From the cell containing the given text, extract its center point as [X, Y] coordinate. 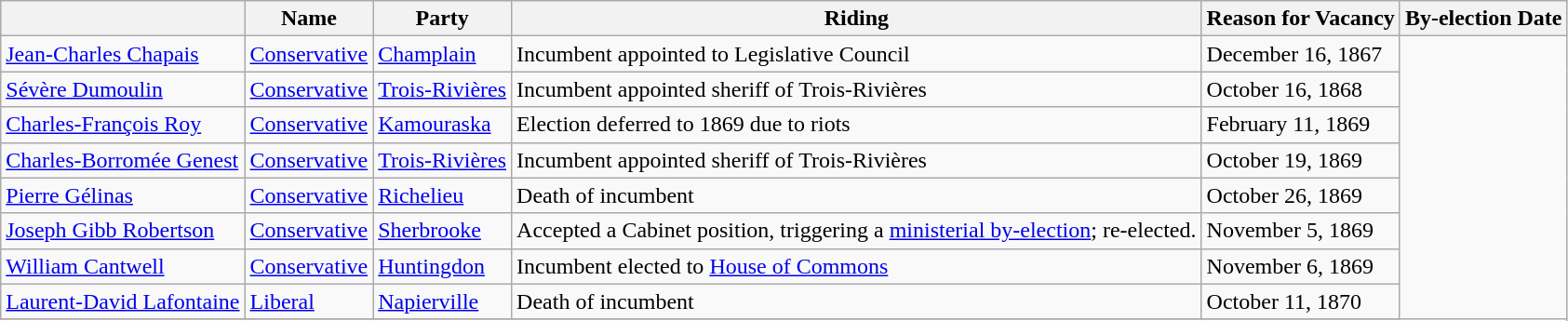
Napierville [443, 301]
Name [309, 19]
Huntingdon [443, 266]
Charles-Borromée Genest [123, 160]
Reason for Vacancy [1301, 19]
Liberal [309, 301]
Jean-Charles Chapais [123, 54]
Pierre Gélinas [123, 195]
By-election Date [1483, 19]
February 11, 1869 [1301, 125]
November 5, 1869 [1301, 231]
Sévère Dumoulin [123, 89]
November 6, 1869 [1301, 266]
Kamouraska [443, 125]
William Cantwell [123, 266]
Champlain [443, 54]
Sherbrooke [443, 231]
Election deferred to 1869 due to riots [856, 125]
December 16, 1867 [1301, 54]
Charles-François Roy [123, 125]
October 16, 1868 [1301, 89]
Incumbent appointed to Legislative Council [856, 54]
Joseph Gibb Robertson [123, 231]
Richelieu [443, 195]
Incumbent elected to House of Commons [856, 266]
October 11, 1870 [1301, 301]
Riding [856, 19]
October 19, 1869 [1301, 160]
Accepted a Cabinet position, triggering a ministerial by-election; re-elected. [856, 231]
Party [443, 19]
October 26, 1869 [1301, 195]
Laurent-David Lafontaine [123, 301]
